Provide the (x, y) coordinate of the cell's center where the given text is located.  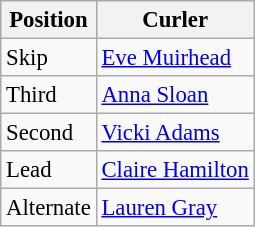
Anna Sloan (175, 95)
Claire Hamilton (175, 170)
Alternate (48, 208)
Vicki Adams (175, 133)
Position (48, 20)
Skip (48, 58)
Lauren Gray (175, 208)
Third (48, 95)
Second (48, 133)
Eve Muirhead (175, 58)
Curler (175, 20)
Lead (48, 170)
